Pinpoint the cell where the given text exists, returning its [X, Y] midpoint coordinate. 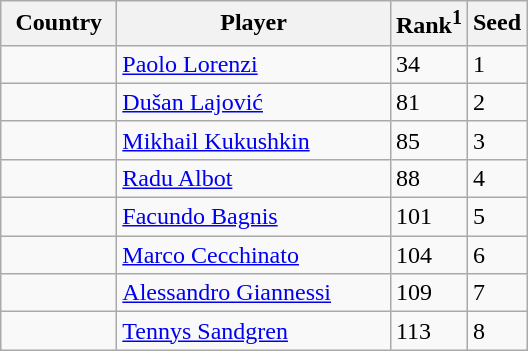
Seed [496, 24]
Player [254, 24]
Dušan Lajović [254, 102]
109 [428, 293]
Alessandro Giannessi [254, 293]
Paolo Lorenzi [254, 64]
Radu Albot [254, 178]
Facundo Bagnis [254, 217]
Rank1 [428, 24]
Mikhail Kukushkin [254, 140]
5 [496, 217]
8 [496, 331]
Marco Cecchinato [254, 255]
Country [59, 24]
6 [496, 255]
4 [496, 178]
104 [428, 255]
88 [428, 178]
85 [428, 140]
3 [496, 140]
Tennys Sandgren [254, 331]
113 [428, 331]
81 [428, 102]
34 [428, 64]
101 [428, 217]
2 [496, 102]
1 [496, 64]
7 [496, 293]
